Return [x, y] of the center of cell containing provided text 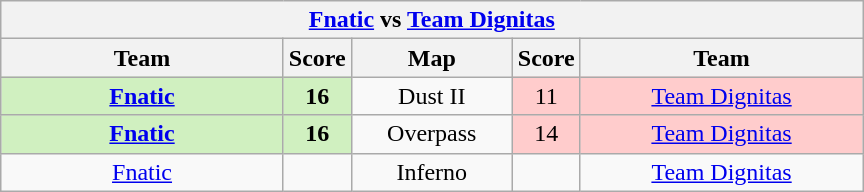
11 [546, 96]
Fnatic vs Team Dignitas [432, 20]
14 [546, 134]
Overpass [432, 134]
Dust II [432, 96]
Map [432, 58]
Inferno [432, 172]
